Extract the [x, y] coordinate from the center of the cell holding the provided text.  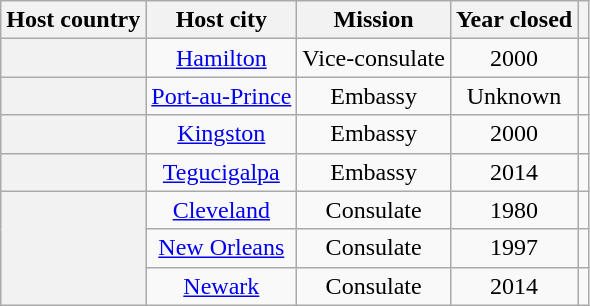
Unknown [514, 96]
Vice-consulate [374, 58]
Host city [222, 20]
Host country [74, 20]
New Orleans [222, 248]
Tegucigalpa [222, 172]
Port-au-Prince [222, 96]
Hamilton [222, 58]
Kingston [222, 134]
1997 [514, 248]
Cleveland [222, 210]
1980 [514, 210]
Year closed [514, 20]
Newark [222, 286]
Mission [374, 20]
